Pinpoint the cell where the given text exists, returning its (x, y) midpoint coordinate. 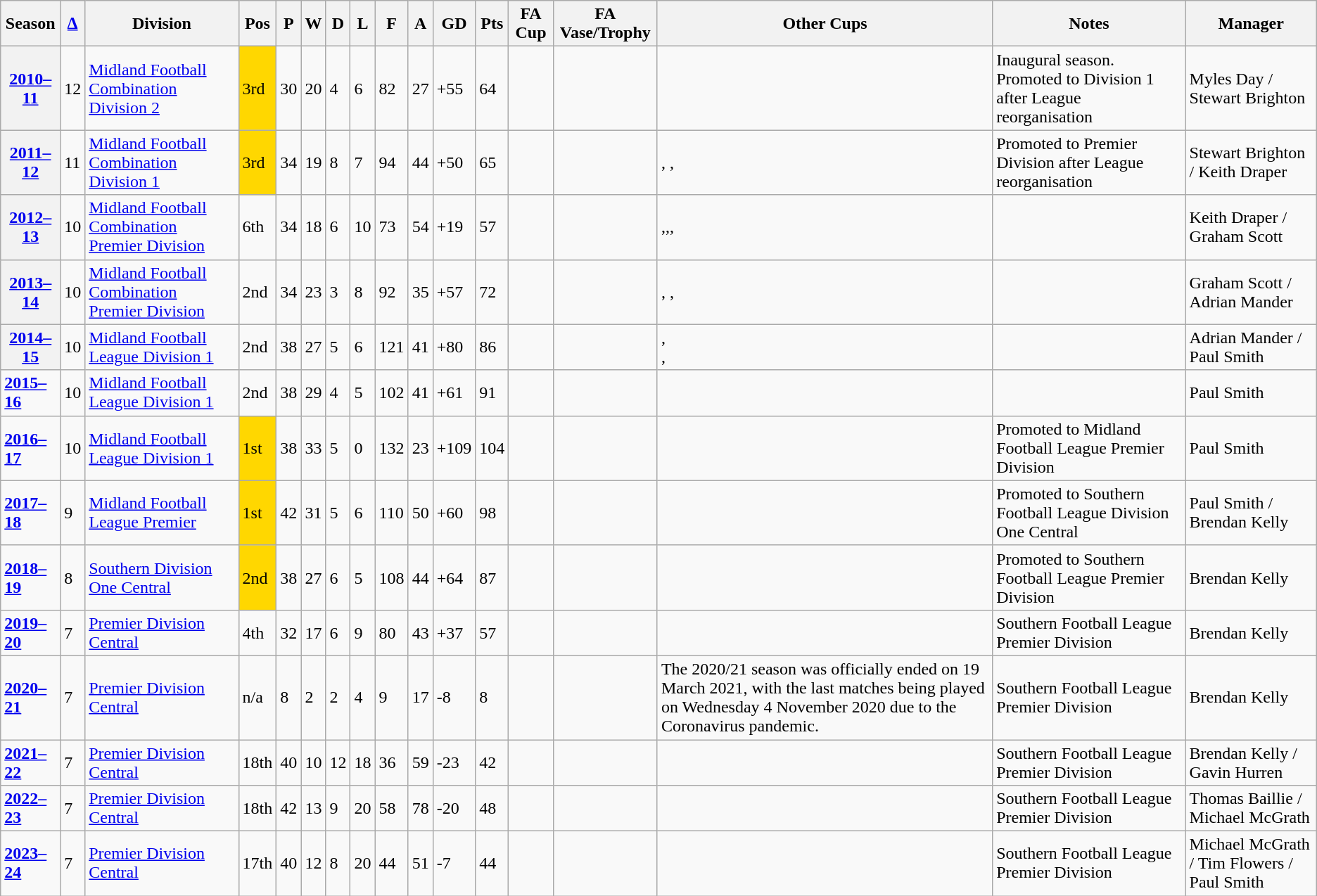
2018–19 (31, 577)
Other Cups (825, 24)
-20 (454, 809)
73 (391, 227)
2011–12 (31, 162)
Midland Football Combination Division 2 (162, 89)
Division (162, 24)
50 (421, 513)
2021–22 (31, 762)
Pts (492, 24)
86 (492, 347)
36 (391, 762)
43 (421, 633)
87 (492, 577)
54 (421, 227)
Thomas Baillie / Michael McGrath (1251, 809)
Promoted to Southern Football League Premier Division (1089, 577)
GD (454, 24)
104 (492, 448)
+109 (454, 448)
+61 (454, 392)
A (421, 24)
35 (421, 292)
92 (391, 292)
Michael McGrath / Tim Flowers / Paul Smith (1251, 864)
3 (338, 292)
Midland Football League Premier (162, 513)
Inaugural season. Promoted to Division 1 after League reorganisation (1089, 89)
-8 (454, 698)
+19 (454, 227)
32 (288, 633)
19 (314, 162)
58 (391, 809)
+60 (454, 513)
Pos (257, 24)
78 (421, 809)
+55 (454, 89)
4th (257, 633)
Promoted to Midland Football League Premier Division (1089, 448)
Keith Draper / Graham Scott (1251, 227)
FA Vase/Trophy (605, 24)
29 (314, 392)
,, (825, 347)
51 (421, 864)
132 (391, 448)
Adrian Mander / Paul Smith (1251, 347)
94 (391, 162)
-23 (454, 762)
13 (314, 809)
6th (257, 227)
Myles Day / Stewart Brighton (1251, 89)
Midland Football Combination Division 1 (162, 162)
Southern Division One Central (162, 577)
2012–13 (31, 227)
Brendan Kelly / Gavin Hurren (1251, 762)
L (363, 24)
+37 (454, 633)
+64 (454, 577)
+57 (454, 292)
17th (257, 864)
59 (421, 762)
Stewart Brighton / Keith Draper (1251, 162)
80 (391, 633)
2010–11 (31, 89)
30 (288, 89)
2017–18 (31, 513)
n/a (257, 698)
2023–24 (31, 864)
65 (492, 162)
110 (391, 513)
2014–15 (31, 347)
102 (391, 392)
2015–16 (31, 392)
2022–23 (31, 809)
Promoted to Southern Football League Division One Central (1089, 513)
2020–21 (31, 698)
+80 (454, 347)
,,, (825, 227)
FA Cup (530, 24)
33 (314, 448)
64 (492, 89)
Notes (1089, 24)
-7 (454, 864)
108 (391, 577)
P (288, 24)
Manager (1251, 24)
91 (492, 392)
W (314, 24)
48 (492, 809)
0 (363, 448)
2016–17 (31, 448)
Graham Scott / Adrian Mander (1251, 292)
Season (31, 24)
2019–20 (31, 633)
D (338, 24)
2013–14 (31, 292)
Promoted to Premier Division after League reorganisation (1089, 162)
98 (492, 513)
+50 (454, 162)
82 (391, 89)
Paul Smith / Brendan Kelly (1251, 513)
F (391, 24)
72 (492, 292)
31 (314, 513)
11 (73, 162)
∆ (73, 24)
121 (391, 347)
